Search for the cell housing the specified text and yield its (X, Y) center coordinate. 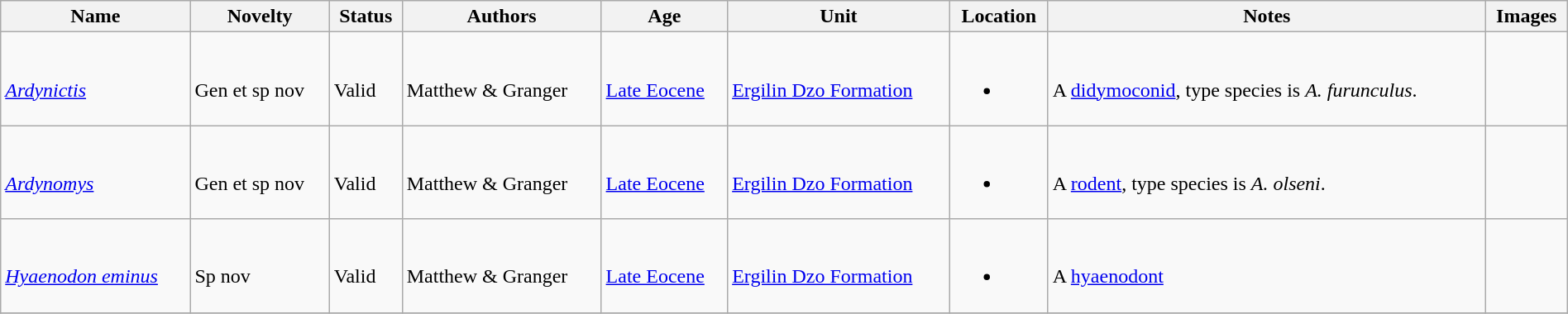
Age (665, 17)
Authors (501, 17)
Location (999, 17)
Images (1527, 17)
A rodent, type species is A. olseni. (1267, 172)
Notes (1267, 17)
Unit (839, 17)
A hyaenodont (1267, 266)
A didymoconid, type species is A. furunculus. (1267, 79)
Hyaenodon eminus (96, 266)
Ardynomys (96, 172)
Status (366, 17)
Name (96, 17)
Ardynictis (96, 79)
Sp nov (260, 266)
Novelty (260, 17)
